Find where the given text appears and provide that cell's center as (X, Y) coordinate. 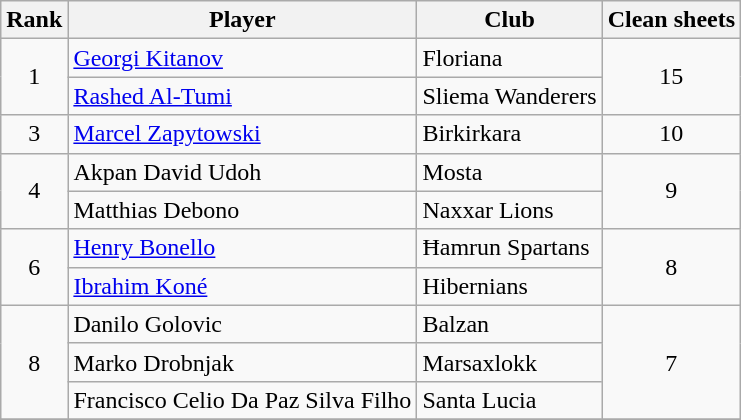
6 (34, 267)
Player (242, 20)
Floriana (510, 58)
Danilo Golovic (242, 324)
Mosta (510, 172)
9 (671, 191)
Akpan David Udoh (242, 172)
Clean sheets (671, 20)
Sliema Wanderers (510, 96)
Club (510, 20)
Rank (34, 20)
Hibernians (510, 286)
Marsaxlokk (510, 362)
Santa Lucia (510, 400)
Marko Drobnjak (242, 362)
Matthias Debono (242, 210)
Rashed Al-Tumi (242, 96)
Naxxar Lions (510, 210)
Francisco Celio Da Paz Silva Filho (242, 400)
Henry Bonello (242, 248)
10 (671, 134)
Ibrahim Koné (242, 286)
Birkirkara (510, 134)
Georgi Kitanov (242, 58)
7 (671, 362)
15 (671, 77)
3 (34, 134)
1 (34, 77)
Balzan (510, 324)
4 (34, 191)
Marcel Zapytowski (242, 134)
Ħamrun Spartans (510, 248)
